Scan for the cell matching the given text and deliver its [X, Y] coordinate at center. 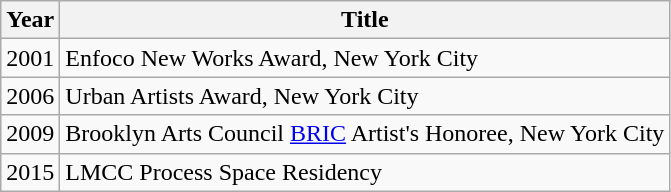
Enfoco New Works Award, New York City [365, 58]
Urban Artists Award, New York City [365, 96]
Brooklyn Arts Council BRIC Artist's Honoree, New York City [365, 134]
2006 [30, 96]
Title [365, 20]
LMCC Process Space Residency [365, 172]
2015 [30, 172]
2009 [30, 134]
2001 [30, 58]
Year [30, 20]
